For the text-containing cell, return its midpoint in [x, y] coordinate format. 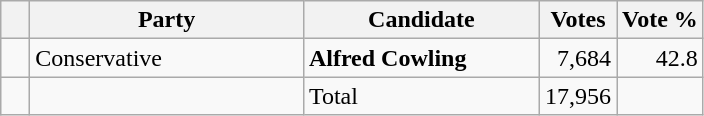
Party [167, 20]
Alfred Cowling [421, 58]
17,956 [578, 96]
42.8 [660, 58]
Conservative [167, 58]
Votes [578, 20]
Total [421, 96]
7,684 [578, 58]
Candidate [421, 20]
Vote % [660, 20]
